From the cell containing the given text, extract its center point as [X, Y] coordinate. 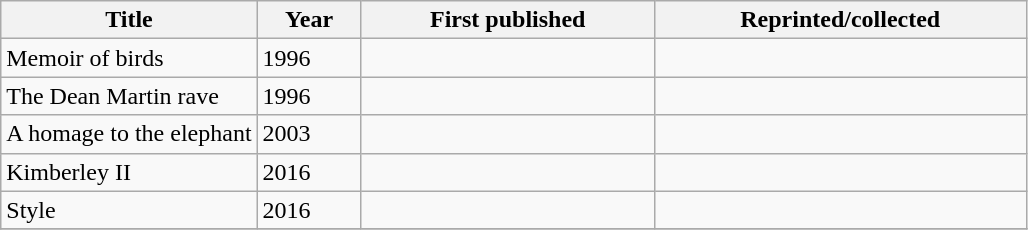
Kimberley II [129, 172]
Style [129, 210]
Title [129, 20]
The Dean Martin rave [129, 96]
Memoir of birds [129, 58]
Reprinted/collected [840, 20]
A homage to the elephant [129, 134]
First published [508, 20]
2003 [309, 134]
Year [309, 20]
